From the cell containing the given text, extract its center point as (X, Y) coordinate. 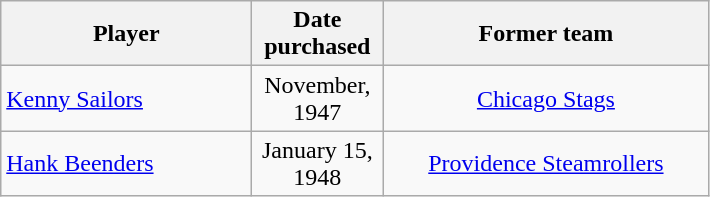
January 15, 1948 (318, 164)
Chicago Stags (546, 98)
Player (126, 34)
Kenny Sailors (126, 98)
Former team (546, 34)
Date purchased (318, 34)
Providence Steamrollers (546, 164)
Hank Beenders (126, 164)
November, 1947 (318, 98)
